Locate the cell with the specified text and output its [X, Y] center coordinate. 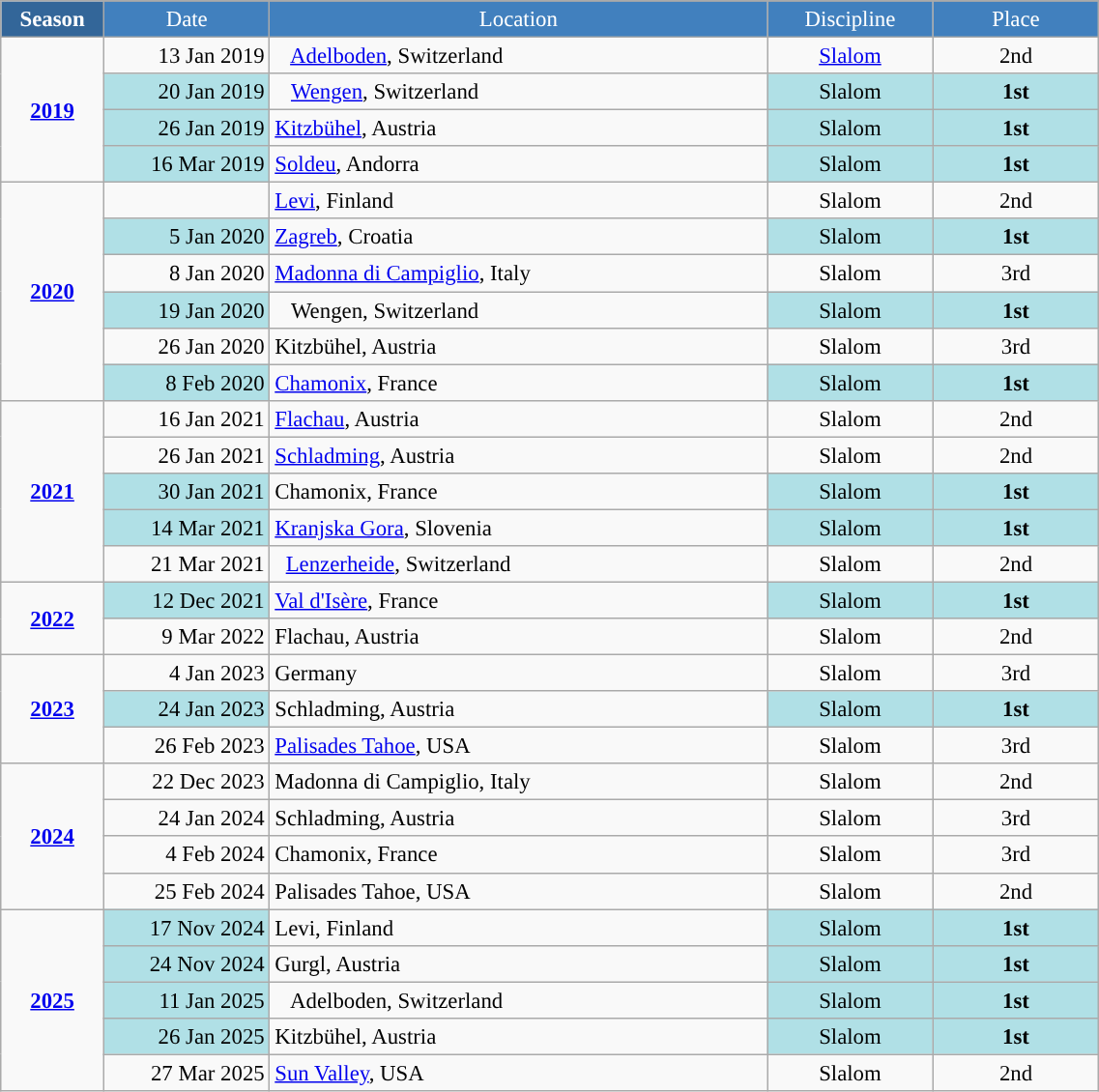
Zagreb, Croatia [518, 237]
24 Nov 2024 [187, 963]
2023 [52, 709]
24 Jan 2024 [187, 819]
20 Jan 2019 [187, 92]
8 Jan 2020 [187, 273]
24 Jan 2023 [187, 709]
Discipline [851, 19]
Kranjska Gora, Slovenia [518, 528]
8 Feb 2020 [187, 383]
22 Dec 2023 [187, 782]
Lenzerheide, Switzerland [518, 564]
26 Jan 2020 [187, 346]
Sun Valley, USA [518, 1073]
19 Jan 2020 [187, 310]
26 Jan 2021 [187, 455]
Location [518, 19]
4 Jan 2023 [187, 674]
16 Jan 2021 [187, 418]
17 Nov 2024 [187, 928]
14 Mar 2021 [187, 528]
26 Jan 2019 [187, 129]
5 Jan 2020 [187, 237]
Place [1016, 19]
11 Jan 2025 [187, 1000]
26 Feb 2023 [187, 746]
25 Feb 2024 [187, 891]
21 Mar 2021 [187, 564]
9 Mar 2022 [187, 637]
2021 [52, 491]
16 Mar 2019 [187, 164]
Val d'Isère, France [518, 600]
2020 [52, 292]
4 Feb 2024 [187, 855]
26 Jan 2025 [187, 1037]
Soldeu, Andorra [518, 164]
2025 [52, 1000]
2024 [52, 836]
2019 [52, 110]
Date [187, 19]
13 Jan 2019 [187, 56]
30 Jan 2021 [187, 492]
Season [52, 19]
Gurgl, Austria [518, 963]
27 Mar 2025 [187, 1073]
2022 [52, 618]
Germany [518, 674]
12 Dec 2021 [187, 600]
